Scan for the cell matching the given text and deliver its [X, Y] coordinate at center. 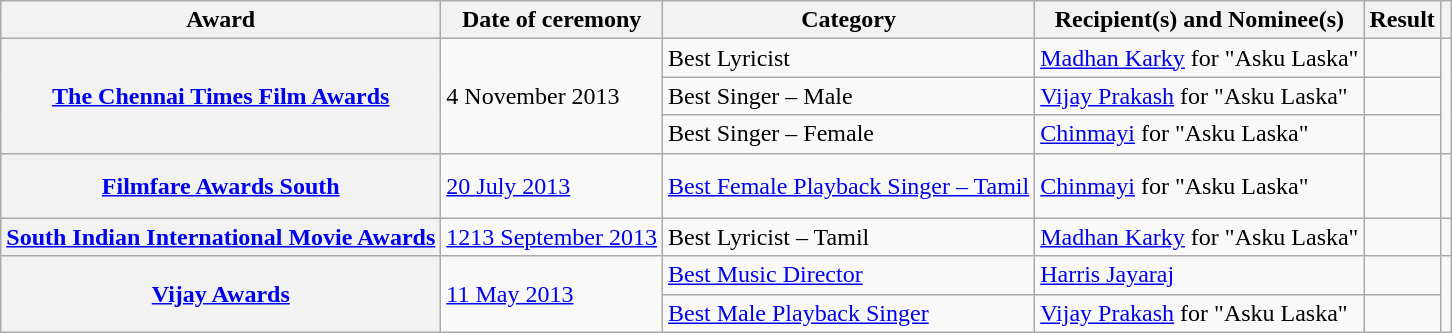
Filmfare Awards South [221, 186]
Best Female Playback Singer – Tamil [848, 186]
Best Music Director [848, 275]
Best Singer – Male [848, 96]
1213 September 2013 [552, 237]
Best Lyricist – Tamil [848, 237]
20 July 2013 [552, 186]
Harris Jayaraj [1200, 275]
South Indian International Movie Awards [221, 237]
11 May 2013 [552, 294]
Recipient(s) and Nominee(s) [1200, 20]
Vijay Awards [221, 294]
The Chennai Times Film Awards [221, 96]
Date of ceremony [552, 20]
Best Singer – Female [848, 134]
Category [848, 20]
Best Lyricist [848, 58]
4 November 2013 [552, 96]
Award [221, 20]
Result [1402, 20]
Best Male Playback Singer [848, 313]
